Locate the cell with the specified text and output its [x, y] center coordinate. 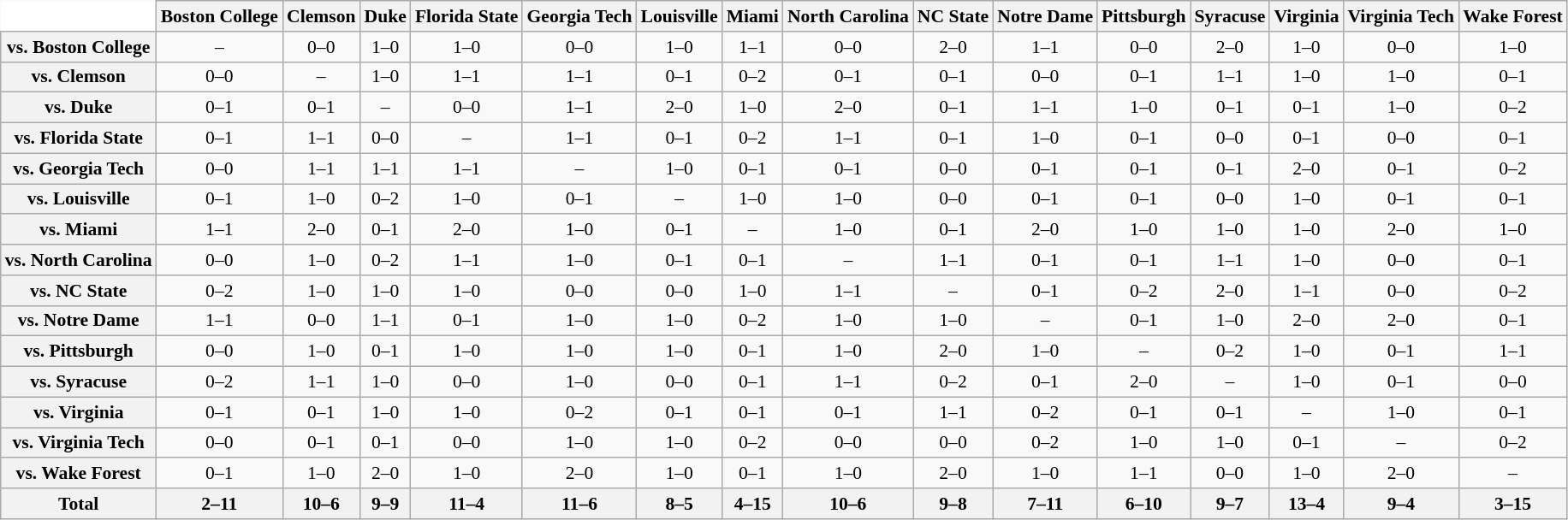
2–11 [219, 504]
11–4 [467, 504]
Wake Forest [1513, 16]
vs. Syracuse [79, 382]
8–5 [680, 504]
vs. Pittsburgh [79, 352]
North Carolina [848, 16]
vs. NC State [79, 291]
Total [79, 504]
Virginia Tech [1402, 16]
4–15 [753, 504]
vs. Clemson [79, 77]
vs. Florida State [79, 139]
vs. Virginia Tech [79, 443]
6–10 [1143, 504]
9–7 [1231, 504]
Florida State [467, 16]
Clemson [321, 16]
Virginia [1306, 16]
9–8 [953, 504]
vs. Duke [79, 108]
Syracuse [1231, 16]
Georgia Tech [579, 16]
vs. Notre Dame [79, 321]
vs. Georgia Tech [79, 168]
11–6 [579, 504]
NC State [953, 16]
9–9 [385, 504]
Notre Dame [1045, 16]
Miami [753, 16]
Louisville [680, 16]
Boston College [219, 16]
vs. Miami [79, 230]
vs. Wake Forest [79, 474]
vs. Louisville [79, 199]
Duke [385, 16]
vs. Boston College [79, 47]
7–11 [1045, 504]
3–15 [1513, 504]
13–4 [1306, 504]
Pittsburgh [1143, 16]
vs. North Carolina [79, 260]
9–4 [1402, 504]
vs. Virginia [79, 412]
